Extract the [X, Y] coordinate from the center of the cell holding the provided text.  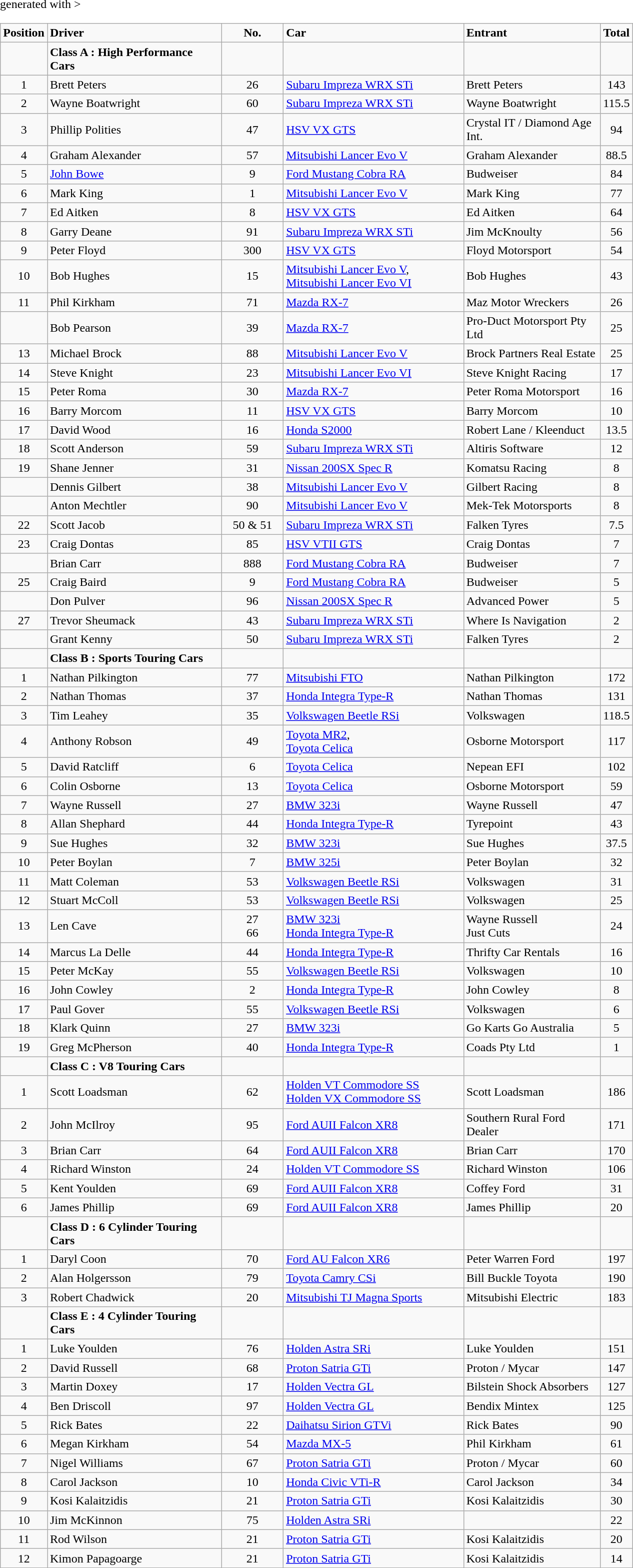
Pro-Duct Motorsport Pty Ltd [532, 328]
Colin Osborne [134, 786]
Maz Motor Wreckers [532, 302]
Driver [134, 33]
143 [616, 85]
Bob Pearson [134, 328]
Daihatsu Sirion GTVi [374, 1425]
Honda S2000 [374, 430]
Advanced Power [532, 601]
91 [252, 231]
Len Cave [134, 926]
Brock Partners Real Estate [532, 354]
Coads Pty Ltd [532, 1047]
Mitsubishi Electric [532, 1297]
Nigel Williams [134, 1463]
172 [616, 677]
Kimon Papagoarge [134, 1558]
Mek-Tek Motorsports [532, 506]
Class D : 6 Cylinder Touring Cars [134, 1233]
171 [616, 1125]
BMW 325i [374, 862]
125 [616, 1406]
95 [252, 1125]
Altiris Software [532, 449]
Crystal IT / Diamond Age Int. [532, 129]
102 [616, 767]
Bilstein Shock Absorbers [532, 1387]
13.5 [616, 430]
170 [616, 1150]
Bill Buckle Toyota [532, 1278]
70 [252, 1259]
34 [616, 1482]
39 [252, 328]
186 [616, 1092]
David Russell [134, 1368]
Entrant [532, 33]
67 [252, 1463]
Floyd Motorsport [532, 250]
Greg McPherson [134, 1047]
Class A : High Performance Cars [134, 59]
Southern Rural Ford Dealer [532, 1125]
106 [616, 1169]
Megan Kirkham [134, 1444]
Car [374, 33]
Anton Mechtler [134, 506]
Matt Coleman [134, 881]
84 [616, 174]
Scott Jacob [134, 525]
Ben Driscoll [134, 1406]
Steve Knight Racing [532, 373]
Michael Brock [134, 354]
Mitsubishi Lancer Evo V,Mitsubishi Lancer Evo VI [374, 276]
68 [252, 1368]
Toyota Camry CSi [374, 1278]
Alan Holgersson [134, 1278]
Allan Shephard [134, 824]
Toyota MR2,Toyota Celica [374, 741]
Mitsubishi Lancer Evo VI [374, 373]
94 [616, 129]
131 [616, 696]
Trevor Sheumack [134, 620]
Class C : V8 Touring Cars [134, 1066]
88 [252, 354]
John Bowe [134, 174]
Phillip Polities [134, 129]
Class E : 4 Cylinder Touring Cars [134, 1323]
HSV VTII GTS [374, 544]
Peter Floyd [134, 250]
79 [252, 1278]
127 [616, 1387]
Marcus La Delle [134, 952]
Grant Kenny [134, 639]
John McIlroy [134, 1125]
Mitsubishi TJ Magna Sports [374, 1297]
Robert Chadwick [134, 1297]
Peter Roma [134, 392]
Klark Quinn [134, 1028]
190 [616, 1278]
37 [252, 696]
Shane Jenner [134, 468]
David Wood [134, 430]
62 [252, 1092]
300 [252, 250]
Where Is Navigation [532, 620]
Anthony Robson [134, 741]
197 [616, 1259]
50 & 51 [252, 525]
Don Pulver [134, 601]
Go Karts Go Australia [532, 1028]
Rod Wilson [134, 1539]
Jim McKnoulty [532, 231]
Thrifty Car Rentals [532, 952]
96 [252, 601]
BMW 323iHonda Integra Type-R [374, 926]
Komatsu Racing [532, 468]
Nepean EFI [532, 767]
35 [252, 715]
61 [616, 1444]
38 [252, 487]
888 [252, 563]
Holden VT Commodore SS Holden VX Commodore SS [374, 1092]
Scott Anderson [134, 449]
Kent Youlden [134, 1188]
Dennis Gilbert [134, 487]
Wayne RussellJust Cuts [532, 926]
Robert Lane / Kleenduct [532, 430]
Craig Baird [134, 582]
2766 [252, 926]
76 [252, 1349]
7.5 [616, 525]
Holden VT Commodore SS [374, 1169]
Bendix Mintex [532, 1406]
Mitsubishi FTO [374, 677]
Tyrepoint [532, 824]
Steve Knight [134, 373]
David Ratcliff [134, 767]
Mazda MX-5 [374, 1444]
147 [616, 1368]
88.5 [616, 155]
151 [616, 1349]
No. [252, 33]
50 [252, 639]
40 [252, 1047]
Martin Doxey [134, 1387]
Total [616, 33]
Stuart McColl [134, 900]
Gilbert Racing [532, 487]
Daryl Coon [134, 1259]
Coffey Ford [532, 1188]
Jim McKinnon [134, 1520]
57 [252, 155]
Position [24, 33]
75 [252, 1520]
Paul Gover [134, 1009]
183 [616, 1297]
Class B : Sports Touring Cars [134, 658]
Tim Leahey [134, 715]
Honda Civic VTi-R [374, 1482]
115.5 [616, 104]
Peter McKay [134, 971]
49 [252, 741]
97 [252, 1406]
Ford AU Falcon XR6 [374, 1259]
118.5 [616, 715]
Peter Warren Ford [532, 1259]
117 [616, 741]
71 [252, 302]
56 [616, 231]
37.5 [616, 843]
Peter Roma Motorsport [532, 392]
Garry Deane [134, 231]
85 [252, 544]
